For the text-containing cell, return its midpoint in [x, y] coordinate format. 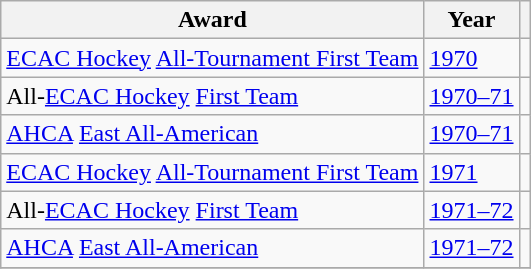
1970 [472, 58]
Year [472, 20]
1971 [472, 172]
Award [212, 20]
